Output the [x, y] coordinate of the center of the cell containing the given text.  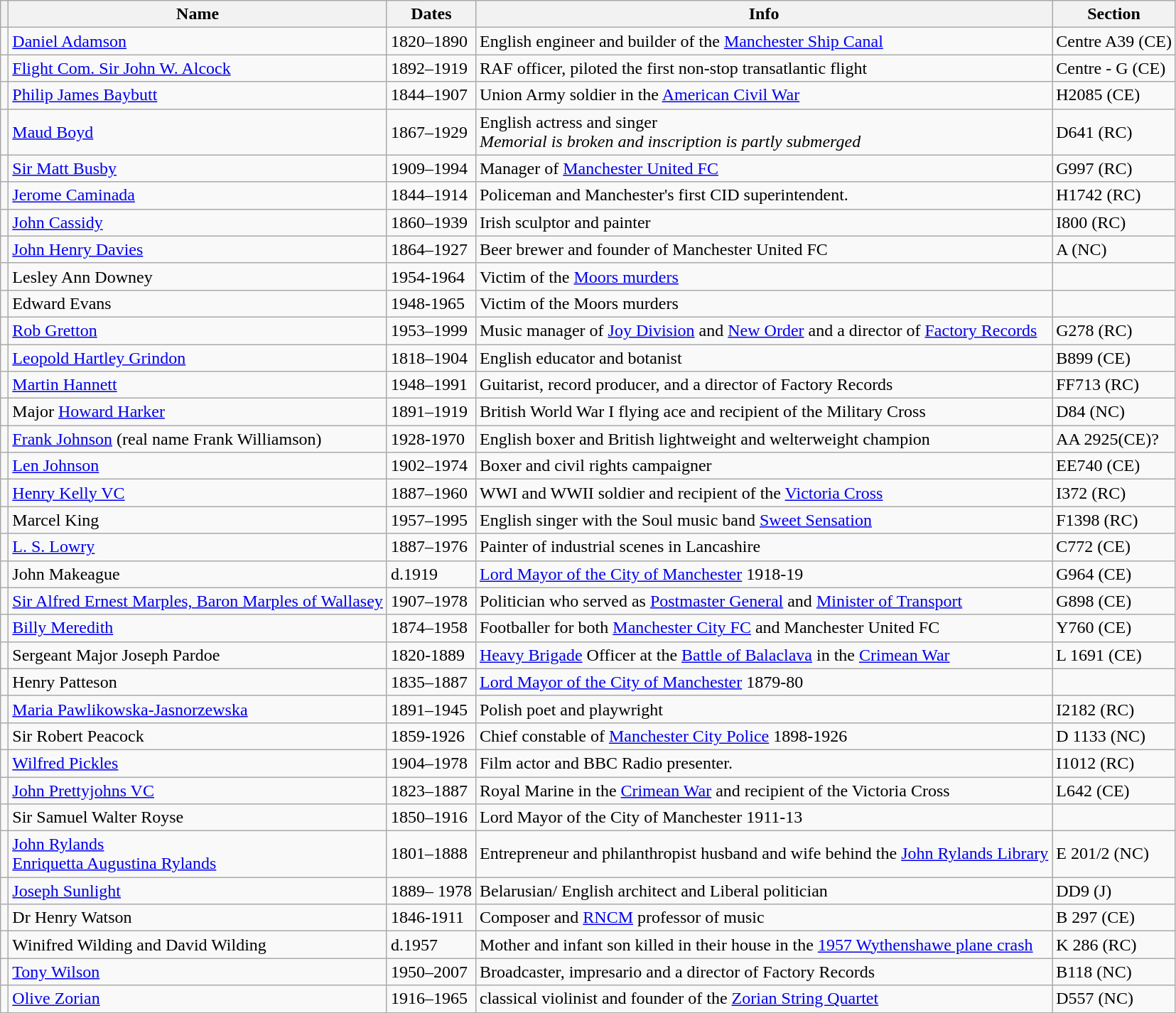
Wilfred Pickles [198, 763]
D557 (NC) [1114, 999]
RAF officer, piloted the first non-stop transatlantic flight [763, 68]
Flight Com. Sir John W. Alcock [198, 68]
English singer with the Soul music band Sweet Sensation [763, 520]
Sir Samuel Walter Royse [198, 818]
1916–1965 [431, 999]
1818–1904 [431, 357]
Film actor and BBC Radio presenter. [763, 763]
Footballer for both Manchester City FC and Manchester United FC [763, 628]
Centre - G (CE) [1114, 68]
1957–1995 [431, 520]
WWI and WWII soldier and recipient of the Victoria Cross [763, 493]
English engineer and builder of the Manchester Ship Canal [763, 41]
Entrepreneur and philanthropist husband and wife behind the John Rylands Library [763, 854]
1891–1945 [431, 709]
d.1919 [431, 574]
John Makeague [198, 574]
1864–1927 [431, 249]
Chief constable of Manchester City Police 1898-1926 [763, 736]
Billy Meredith [198, 628]
L642 (CE) [1114, 791]
G898 (CE) [1114, 601]
B 297 (CE) [1114, 918]
Belarusian/ English architect and Liberal politician [763, 891]
Tony Wilson [198, 972]
Maria Pawlikowska-Jasnorzewska [198, 709]
1844–1914 [431, 195]
English educator and botanist [763, 357]
Music manager of Joy Division and New Order and a director of Factory Records [763, 330]
1909–1994 [431, 168]
English boxer and British lightweight and welterweight champion [763, 439]
G964 (CE) [1114, 574]
Sir Alfred Ernest Marples, Baron Marples of Wallasey [198, 601]
1950–2007 [431, 972]
1891–1919 [431, 412]
1874–1958 [431, 628]
L 1691 (CE) [1114, 655]
1820–1890 [431, 41]
Dr Henry Watson [198, 918]
Politician who served as Postmaster General and Minister of Transport [763, 601]
Heavy Brigade Officer at the Battle of Balaclava in the Crimean War [763, 655]
Union Army soldier in the American Civil War [763, 95]
Len Johnson [198, 466]
A (NC) [1114, 249]
FF713 (RC) [1114, 385]
Leopold Hartley Grindon [198, 357]
B118 (NC) [1114, 972]
1850–1916 [431, 818]
Sergeant Major Joseph Pardoe [198, 655]
Frank Johnson (real name Frank Williamson) [198, 439]
G997 (RC) [1114, 168]
Henry Kelly VC [198, 493]
Henry Patteson [198, 682]
1887–1976 [431, 547]
1948-1965 [431, 303]
1820-1889 [431, 655]
DD9 (J) [1114, 891]
1902–1974 [431, 466]
Major Howard Harker [198, 412]
Jerome Caminada [198, 195]
Info [763, 14]
Philip James Baybutt [198, 95]
C772 (CE) [1114, 547]
1844–1907 [431, 95]
John Henry Davies [198, 249]
Beer brewer and founder of Manchester United FC [763, 249]
classical violinist and founder of the Zorian String Quartet [763, 999]
Lord Mayor of the City of Manchester 1911-13 [763, 818]
1907–1978 [431, 601]
Maud Boyd [198, 132]
d.1957 [431, 945]
1904–1978 [431, 763]
Royal Marine in the Crimean War and recipient of the Victoria Cross [763, 791]
1954-1964 [431, 276]
1889– 1978 [431, 891]
K 286 (RC) [1114, 945]
D84 (NC) [1114, 412]
F1398 (RC) [1114, 520]
Polish poet and playwright [763, 709]
Broadcaster, impresario and a director of Factory Records [763, 972]
G278 (RC) [1114, 330]
John Prettyjohns VC [198, 791]
H2085 (CE) [1114, 95]
1953–1999 [431, 330]
1948–1991 [431, 385]
1928-1970 [431, 439]
Section [1114, 14]
British World War I flying ace and recipient of the Military Cross [763, 412]
1846-1911 [431, 918]
Lord Mayor of the City of Manchester 1918-19 [763, 574]
1823–1887 [431, 791]
I2182 (RC) [1114, 709]
Manager of Manchester United FC [763, 168]
1859-1926 [431, 736]
Joseph Sunlight [198, 891]
AA 2925(CE)? [1114, 439]
D 1133 (NC) [1114, 736]
Centre A39 (CE) [1114, 41]
L. S. Lowry [198, 547]
EE740 (CE) [1114, 466]
Marcel King [198, 520]
Composer and RNCM professor of music [763, 918]
H1742 (RC) [1114, 195]
Edward Evans [198, 303]
1860–1939 [431, 222]
Dates [431, 14]
English actress and singerMemorial is broken and inscription is partly submerged [763, 132]
B899 (CE) [1114, 357]
E 201/2 (NC) [1114, 854]
Mother and infant son killed in their house in the 1957 Wythenshawe plane crash [763, 945]
I800 (RC) [1114, 222]
Lord Mayor of the City of Manchester 1879-80 [763, 682]
Rob Gretton [198, 330]
Painter of industrial scenes in Lancashire [763, 547]
Y760 (CE) [1114, 628]
D641 (RC) [1114, 132]
Guitarist, record producer, and a director of Factory Records [763, 385]
Sir Robert Peacock [198, 736]
I372 (RC) [1114, 493]
1887–1960 [431, 493]
Boxer and civil rights campaigner [763, 466]
Irish sculptor and painter [763, 222]
Olive Zorian [198, 999]
I1012 (RC) [1114, 763]
1892–1919 [431, 68]
Martin Hannett [198, 385]
1867–1929 [431, 132]
John Cassidy [198, 222]
Name [198, 14]
1835–1887 [431, 682]
John RylandsEnriquetta Augustina Rylands [198, 854]
Daniel Adamson [198, 41]
1801–1888 [431, 854]
Policeman and Manchester's first CID superintendent. [763, 195]
Lesley Ann Downey [198, 276]
Sir Matt Busby [198, 168]
Winifred Wilding and David Wilding [198, 945]
